Extract the (x, y) coordinate from the center of the cell holding the provided text.  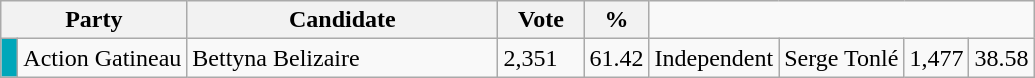
Candidate (342, 20)
Serge Tonlé (842, 58)
2,351 (541, 58)
Independent (714, 58)
38.58 (1002, 58)
61.42 (616, 58)
1,477 (936, 58)
% (616, 20)
Vote (541, 20)
Bettyna Belizaire (342, 58)
Action Gatineau (102, 58)
Party (94, 20)
